Determine the (x, y) coordinate at the center of the cell enclosing the given text.  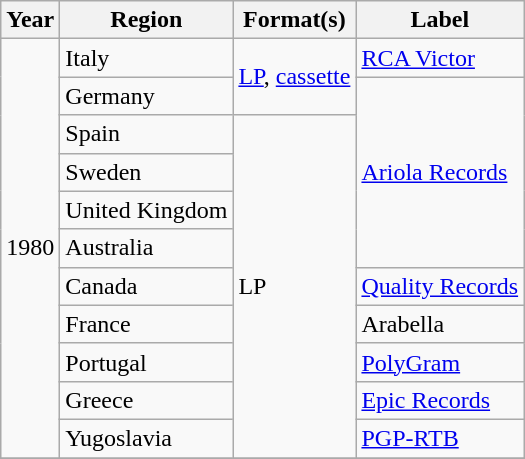
Label (440, 20)
United Kingdom (146, 210)
Quality Records (440, 286)
Germany (146, 96)
Epic Records (440, 400)
1980 (30, 248)
Format(s) (294, 20)
PGP-RTB (440, 438)
Australia (146, 248)
Greece (146, 400)
Region (146, 20)
France (146, 324)
Ariola Records (440, 172)
Arabella (440, 324)
Year (30, 20)
Yugoslavia (146, 438)
Canada (146, 286)
Portugal (146, 362)
RCA Victor (440, 58)
Sweden (146, 172)
Spain (146, 134)
Italy (146, 58)
PolyGram (440, 362)
LP (294, 286)
LP, cassette (294, 77)
